Extract the [x, y] coordinate from the center of the cell holding the provided text.  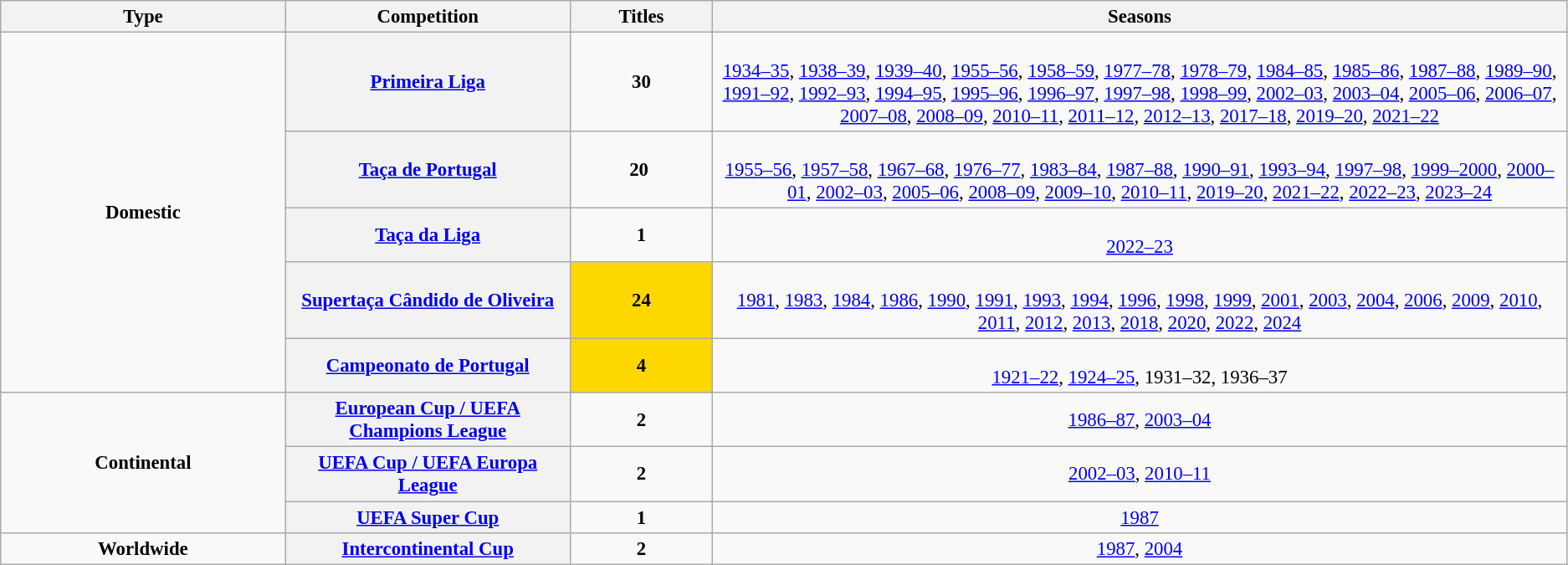
4 [641, 367]
Domestic [143, 213]
Titles [641, 17]
Seasons [1140, 17]
European Cup / UEFA Champions League [428, 420]
Intercontinental Cup [428, 548]
UEFA Cup / UEFA Europa League [428, 474]
1981, 1983, 1984, 1986, 1990, 1991, 1993, 1994, 1996, 1998, 1999, 2001, 2003, 2004, 2006, 2009, 2010, 2011, 2012, 2013, 2018, 2020, 2022, 2024 [1140, 300]
Continental [143, 464]
Competition [428, 17]
UEFA Super Cup [428, 517]
20 [641, 170]
1987 [1140, 517]
30 [641, 82]
2022–23 [1140, 236]
Primeira Liga [428, 82]
2002–03, 2010–11 [1140, 474]
Type [143, 17]
1921–22, 1924–25, 1931–32, 1936–37 [1140, 367]
Taça de Portugal [428, 170]
Campeonato de Portugal [428, 367]
Taça da Liga [428, 236]
1987, 2004 [1140, 548]
Worldwide [143, 548]
24 [641, 300]
1986–87, 2003–04 [1140, 420]
Supertaça Cândido de Oliveira [428, 300]
